Capture the cell that displays the provided text and extract its [X, Y] central coordinate. 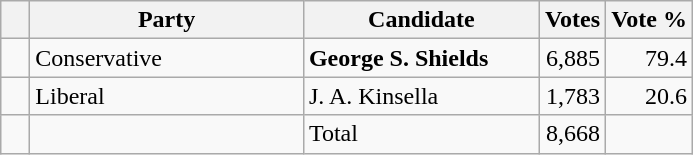
20.6 [650, 96]
J. A. Kinsella [421, 96]
Party [167, 20]
79.4 [650, 58]
Total [421, 134]
8,668 [572, 134]
Conservative [167, 58]
1,783 [572, 96]
6,885 [572, 58]
Votes [572, 20]
Liberal [167, 96]
George S. Shields [421, 58]
Candidate [421, 20]
Vote % [650, 20]
